Scan for the cell matching the given text and deliver its (x, y) coordinate at center. 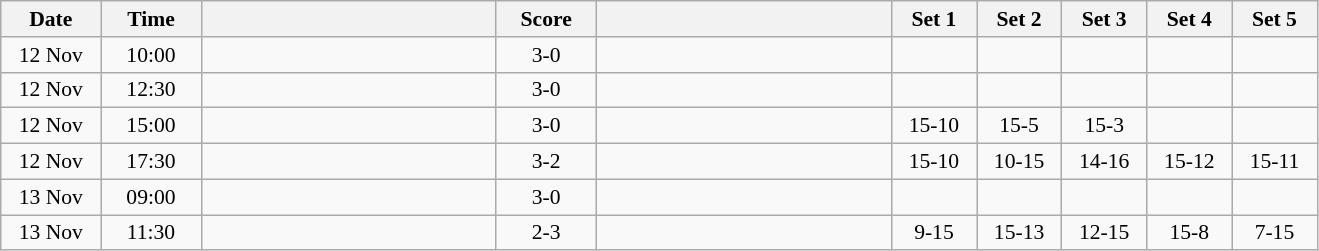
14-16 (1104, 162)
Set 3 (1104, 19)
15-13 (1018, 233)
9-15 (934, 233)
Set 5 (1274, 19)
11:30 (151, 233)
Set 1 (934, 19)
Set 2 (1018, 19)
15-8 (1190, 233)
15-3 (1104, 126)
12-15 (1104, 233)
Score (546, 19)
10-15 (1018, 162)
10:00 (151, 55)
2-3 (546, 233)
15-5 (1018, 126)
7-15 (1274, 233)
15-11 (1274, 162)
Date (51, 19)
3-2 (546, 162)
09:00 (151, 197)
15-12 (1190, 162)
15:00 (151, 126)
12:30 (151, 90)
Set 4 (1190, 19)
17:30 (151, 162)
Time (151, 19)
